Extract the [x, y] coordinate from the center of the cell holding the provided text.  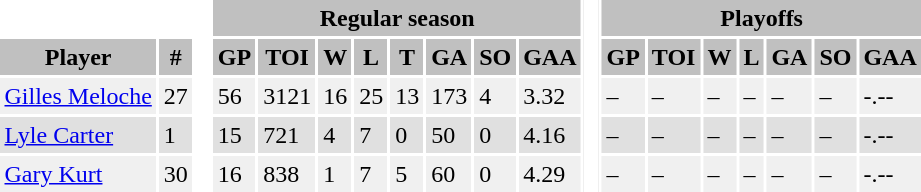
27 [176, 96]
4.29 [550, 174]
15 [234, 135]
30 [176, 174]
56 [234, 96]
838 [288, 174]
Lyle Carter [78, 135]
Player [78, 57]
3.32 [550, 96]
3121 [288, 96]
T [408, 57]
Regular season [397, 18]
25 [372, 96]
5 [408, 174]
4.16 [550, 135]
173 [450, 96]
Gilles Meloche [78, 96]
60 [450, 174]
Gary Kurt [78, 174]
# [176, 57]
50 [450, 135]
13 [408, 96]
721 [288, 135]
Playoffs [762, 18]
